Extract the (x, y) coordinate from the center of the cell holding the provided text.  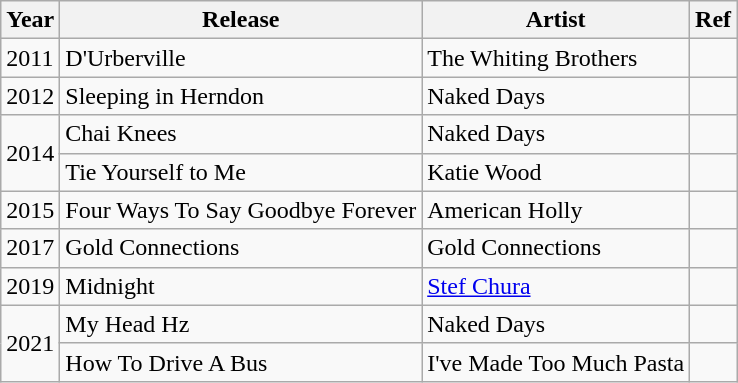
I've Made Too Much Pasta (556, 362)
Tie Yourself to Me (241, 172)
Four Ways To Say Goodbye Forever (241, 210)
2011 (30, 58)
2019 (30, 286)
Katie Wood (556, 172)
Ref (714, 20)
Chai Knees (241, 134)
Release (241, 20)
2012 (30, 96)
Midnight (241, 286)
D'Urberville (241, 58)
American Holly (556, 210)
2017 (30, 248)
My Head Hz (241, 324)
The Whiting Brothers (556, 58)
Artist (556, 20)
How To Drive A Bus (241, 362)
Stef Chura (556, 286)
2015 (30, 210)
2021 (30, 343)
Year (30, 20)
2014 (30, 153)
Sleeping in Herndon (241, 96)
